Return [x, y] of the center of cell containing provided text 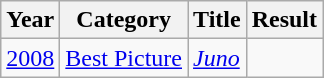
Best Picture [124, 58]
2008 [30, 58]
Category [124, 20]
Result [284, 20]
Year [30, 20]
Juno [218, 58]
Title [218, 20]
